Identify which cell holds the provided text, then report its (x, y) central coordinate. 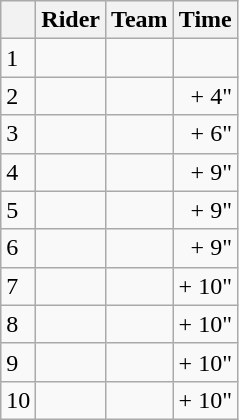
7 (18, 286)
Team (140, 20)
Time (205, 20)
+ 6" (205, 134)
4 (18, 172)
8 (18, 324)
1 (18, 58)
2 (18, 96)
6 (18, 248)
9 (18, 362)
5 (18, 210)
3 (18, 134)
10 (18, 400)
Rider (71, 20)
+ 4" (205, 96)
